Provide the [X, Y] coordinate of the cell's center where the given text is located.  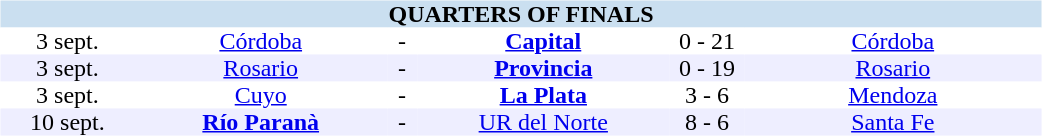
Capital [544, 42]
Río Paranà [260, 122]
Provincia [544, 68]
0 - 19 [707, 68]
Mendoza [892, 96]
Santa Fe [892, 122]
10 sept. [67, 122]
0 - 21 [707, 42]
UR del Norte [544, 122]
3 - 6 [707, 96]
QUARTERS OF FINALS [520, 14]
8 - 6 [707, 122]
La Plata [544, 96]
Cuyo [260, 96]
